Detect which cell encompasses the target text, then output its [X, Y] center coordinate. 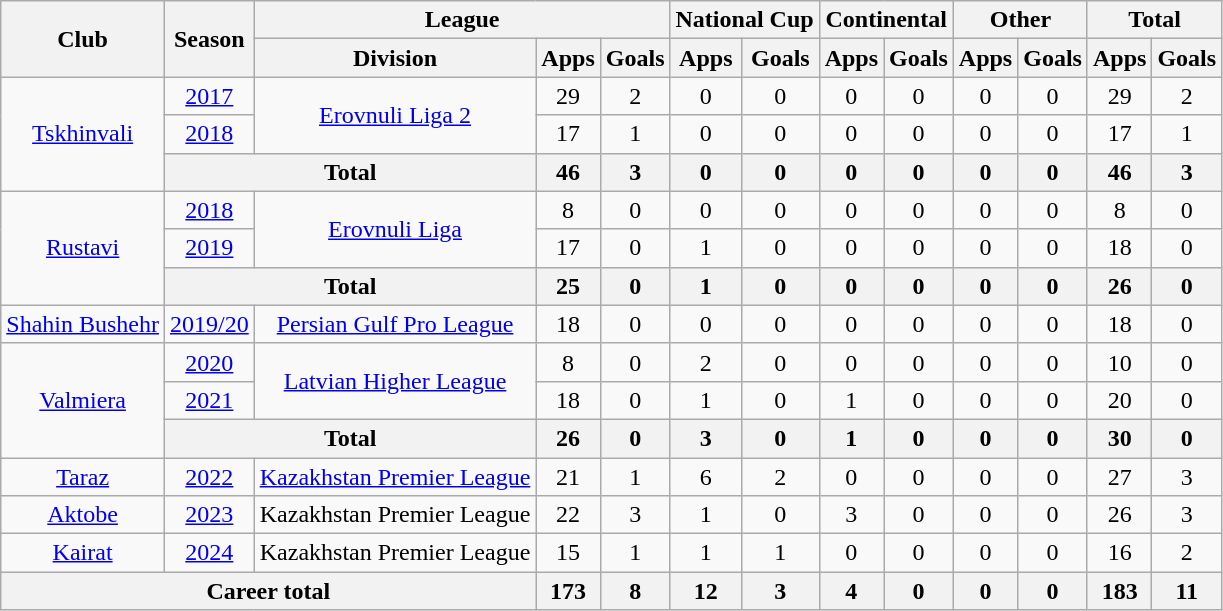
10 [1119, 362]
25 [568, 286]
Continental [886, 20]
11 [1187, 591]
Kairat [83, 553]
173 [568, 591]
Persian Gulf Pro League [395, 324]
2023 [209, 515]
4 [851, 591]
2022 [209, 477]
6 [706, 477]
2017 [209, 96]
20 [1119, 400]
Career total [268, 591]
12 [706, 591]
Tskhinvali [83, 134]
16 [1119, 553]
Other [1020, 20]
Shahin Bushehr [83, 324]
Aktobe [83, 515]
Taraz [83, 477]
15 [568, 553]
Erovnuli Liga [395, 229]
League [462, 20]
Club [83, 39]
2019/20 [209, 324]
Erovnuli Liga 2 [395, 115]
Valmiera [83, 400]
2019 [209, 248]
2021 [209, 400]
2024 [209, 553]
Season [209, 39]
22 [568, 515]
183 [1119, 591]
Division [395, 58]
21 [568, 477]
2020 [209, 362]
30 [1119, 438]
National Cup [744, 20]
Latvian Higher League [395, 381]
27 [1119, 477]
Rustavi [83, 248]
